Return the (x, y) coordinate for the center point of the cell that contains the specified text.  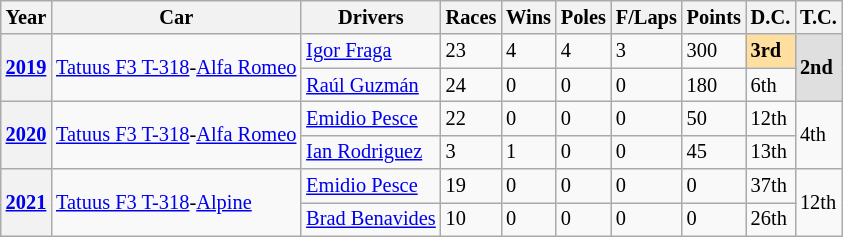
180 (714, 85)
45 (714, 152)
24 (472, 85)
Ian Rodriguez (370, 152)
Wins (528, 17)
2nd (818, 68)
50 (714, 118)
37th (770, 186)
23 (472, 51)
2019 (26, 68)
T.C. (818, 17)
13th (770, 152)
Raúl Guzmán (370, 85)
10 (472, 219)
1 (528, 152)
Points (714, 17)
Car (176, 17)
300 (714, 51)
2020 (26, 134)
F/Laps (646, 17)
Year (26, 17)
Igor Fraga (370, 51)
D.C. (770, 17)
19 (472, 186)
3rd (770, 51)
26th (770, 219)
Brad Benavides (370, 219)
Tatuus F3 T-318-Alpine (176, 202)
Drivers (370, 17)
Poles (584, 17)
2021 (26, 202)
22 (472, 118)
Races (472, 17)
4th (818, 134)
6th (770, 85)
